Capture the cell that displays the provided text and extract its (x, y) central coordinate. 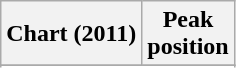
Peakposition (188, 34)
Chart (2011) (72, 34)
